For the text-containing cell, return its midpoint in (x, y) coordinate format. 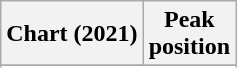
Chart (2021) (72, 34)
Peakposition (189, 34)
